Scan for the cell matching the given text and deliver its [X, Y] coordinate at center. 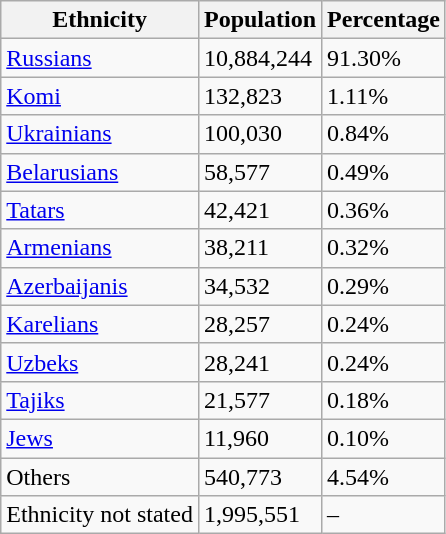
Jews [100, 438]
Karelians [100, 324]
0.10% [384, 438]
0.32% [384, 248]
Percentage [384, 20]
Others [100, 477]
4.54% [384, 477]
1.11% [384, 96]
Ethnicity not stated [100, 515]
38,211 [260, 248]
34,532 [260, 286]
Ethnicity [100, 20]
Komi [100, 96]
11,960 [260, 438]
Population [260, 20]
Azerbaijanis [100, 286]
0.49% [384, 172]
540,773 [260, 477]
0.36% [384, 210]
Armenians [100, 248]
28,241 [260, 362]
42,421 [260, 210]
Russians [100, 58]
1,995,551 [260, 515]
0.29% [384, 286]
Ukrainians [100, 134]
Belarusians [100, 172]
100,030 [260, 134]
Uzbeks [100, 362]
10,884,244 [260, 58]
0.18% [384, 400]
58,577 [260, 172]
Tatars [100, 210]
91.30% [384, 58]
21,577 [260, 400]
132,823 [260, 96]
– [384, 515]
28,257 [260, 324]
0.84% [384, 134]
Tajiks [100, 400]
